Determine the (x, y) coordinate at the center of the cell enclosing the given text.  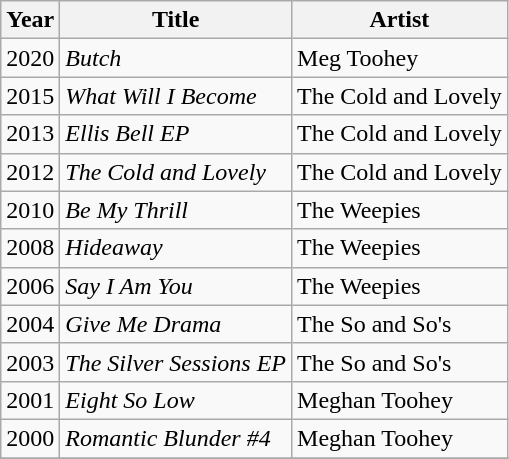
2003 (30, 362)
What Will I Become (176, 96)
Ellis Bell EP (176, 134)
2006 (30, 286)
2004 (30, 324)
2015 (30, 96)
Say I Am You (176, 286)
Give Me Drama (176, 324)
2000 (30, 438)
2012 (30, 172)
2020 (30, 58)
Year (30, 20)
2010 (30, 210)
Title (176, 20)
Meg Toohey (400, 58)
Butch (176, 58)
Romantic Blunder #4 (176, 438)
2001 (30, 400)
The Silver Sessions EP (176, 362)
Be My Thrill (176, 210)
2008 (30, 248)
Hideaway (176, 248)
2013 (30, 134)
Artist (400, 20)
Eight So Low (176, 400)
